Capture the cell that displays the provided text and extract its (X, Y) central coordinate. 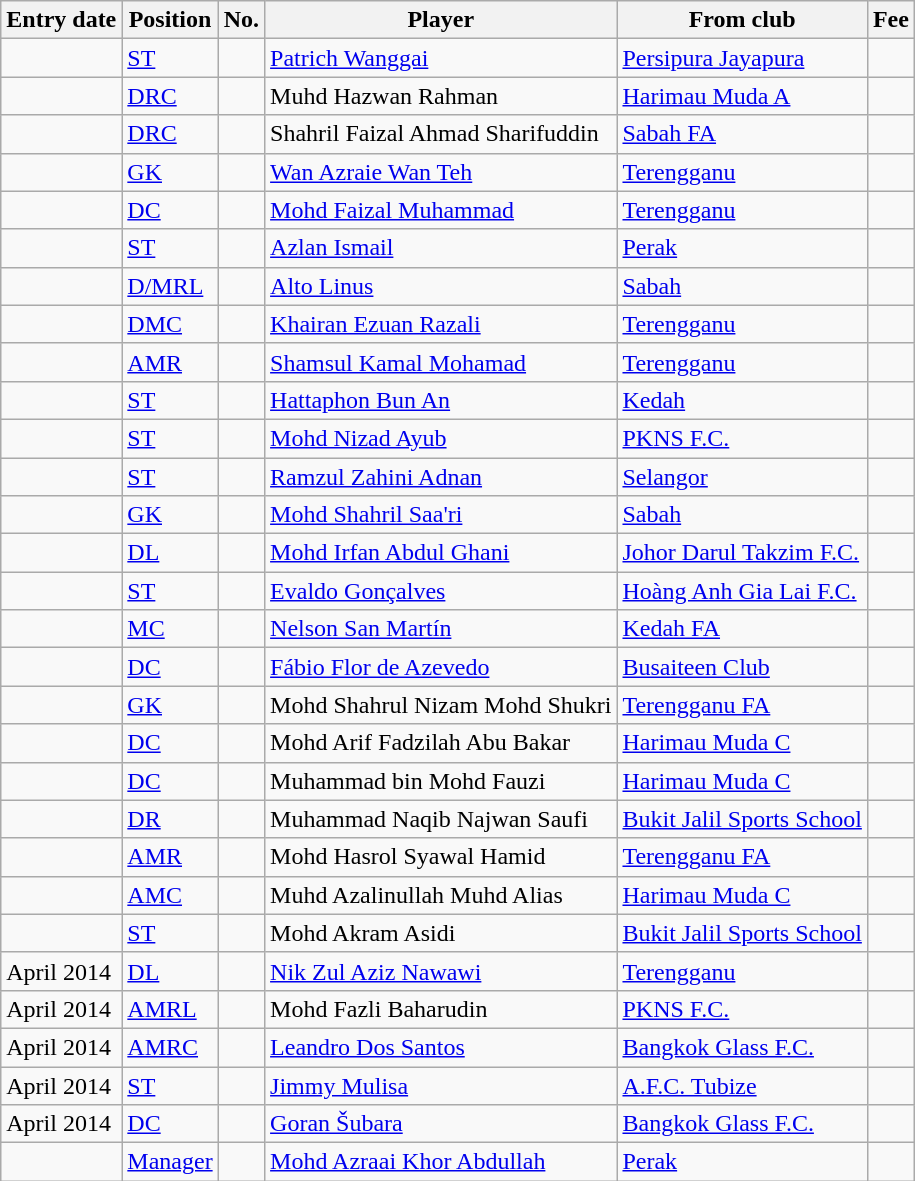
Entry date (62, 20)
Mohd Nizad Ayub (441, 438)
Fábio Flor de Azevedo (441, 667)
Leandro Dos Santos (441, 1047)
Kedah FA (742, 629)
Sabah FA (742, 134)
Persipura Jayapura (742, 58)
Evaldo Gonçalves (441, 591)
From club (742, 20)
No. (241, 20)
Muhammad bin Mohd Fauzi (441, 781)
Ramzul Zahini Adnan (441, 477)
Mohd Shahril Saa'ri (441, 515)
Muhammad Naqib Najwan Saufi (441, 819)
Mohd Arif Fadzilah Abu Bakar (441, 743)
MC (170, 629)
D/MRL (170, 286)
Nik Zul Aziz Nawawi (441, 971)
Mohd Akram Asidi (441, 933)
Mohd Faizal Muhammad (441, 210)
Azlan Ismail (441, 248)
Goran Šubara (441, 1124)
Harimau Muda A (742, 96)
Jimmy Mulisa (441, 1085)
Busaiteen Club (742, 667)
Fee (890, 20)
Kedah (742, 400)
AMRC (170, 1047)
Khairan Ezuan Razali (441, 324)
Patrich Wanggai (441, 58)
Muhd Azalinullah Muhd Alias (441, 895)
Hattaphon Bun An (441, 400)
Mohd Shahrul Nizam Mohd Shukri (441, 705)
Player (441, 20)
Mohd Hasrol Syawal Hamid (441, 857)
Wan Azraie Wan Teh (441, 172)
Shahril Faizal Ahmad Sharifuddin (441, 134)
AMC (170, 895)
Mohd Azraai Khor Abdullah (441, 1162)
Hoàng Anh Gia Lai F.C. (742, 591)
Johor Darul Takzim F.C. (742, 553)
DR (170, 819)
Selangor (742, 477)
Manager (170, 1162)
Position (170, 20)
AMRL (170, 1009)
Nelson San Martín (441, 629)
A.F.C. Tubize (742, 1085)
Alto Linus (441, 286)
Muhd Hazwan Rahman (441, 96)
Mohd Fazli Baharudin (441, 1009)
Shamsul Kamal Mohamad (441, 362)
Mohd Irfan Abdul Ghani (441, 553)
DMC (170, 324)
